Find where the given text appears and provide that cell's center as (x, y) coordinate. 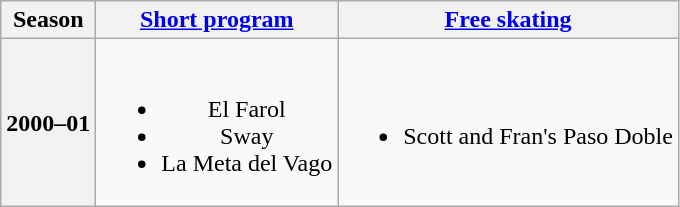
Scott and Fran's Paso Doble (508, 122)
Season (48, 20)
Free skating (508, 20)
Short program (217, 20)
El Farol Sway La Meta del Vago (217, 122)
2000–01 (48, 122)
